Detect which cell encompasses the target text, then output its [x, y] center coordinate. 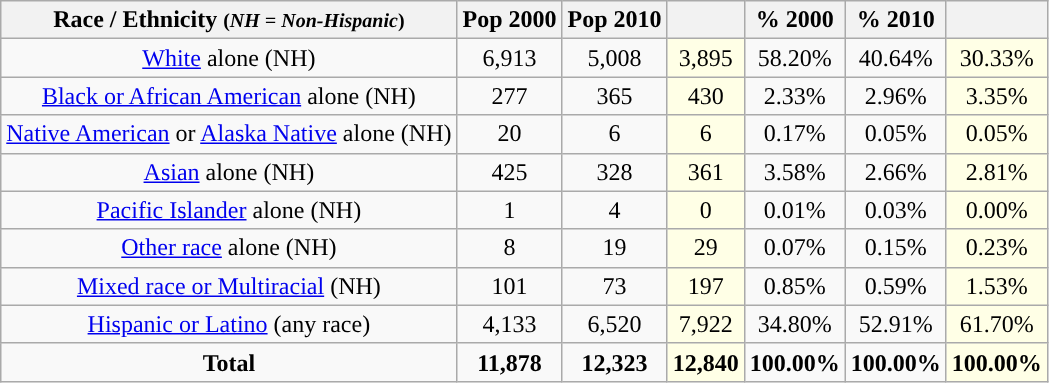
34.80% [794, 324]
328 [614, 172]
3,895 [706, 58]
1 [510, 210]
Native American or Alaska Native alone (NH) [229, 134]
20 [510, 134]
7,922 [706, 324]
197 [706, 286]
0.01% [794, 210]
365 [614, 96]
8 [510, 248]
Total [229, 362]
0.15% [896, 248]
0.17% [794, 134]
Mixed race or Multiracial (NH) [229, 286]
Hispanic or Latino (any race) [229, 324]
430 [706, 96]
0.85% [794, 286]
61.70% [996, 324]
5,008 [614, 58]
0.23% [996, 248]
White alone (NH) [229, 58]
3.58% [794, 172]
29 [706, 248]
361 [706, 172]
73 [614, 286]
4 [614, 210]
11,878 [510, 362]
12,840 [706, 362]
2.81% [996, 172]
0.00% [996, 210]
4,133 [510, 324]
Other race alone (NH) [229, 248]
0.03% [896, 210]
52.91% [896, 324]
% 2000 [794, 20]
0 [706, 210]
2.96% [896, 96]
40.64% [896, 58]
101 [510, 286]
Pop 2010 [614, 20]
Pop 2000 [510, 20]
3.35% [996, 96]
30.33% [996, 58]
277 [510, 96]
2.66% [896, 172]
1.53% [996, 286]
2.33% [794, 96]
Race / Ethnicity (NH = Non-Hispanic) [229, 20]
12,323 [614, 362]
58.20% [794, 58]
0.59% [896, 286]
% 2010 [896, 20]
19 [614, 248]
425 [510, 172]
Pacific Islander alone (NH) [229, 210]
0.07% [794, 248]
6,913 [510, 58]
Asian alone (NH) [229, 172]
6,520 [614, 324]
Black or African American alone (NH) [229, 96]
